Search for the cell housing the specified text and yield its [x, y] center coordinate. 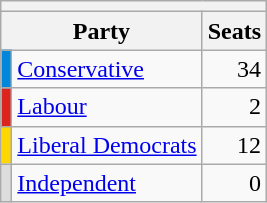
12 [234, 145]
Labour [107, 107]
34 [234, 69]
0 [234, 183]
Independent [107, 183]
Conservative [107, 69]
2 [234, 107]
Party [102, 31]
Seats [234, 31]
Liberal Democrats [107, 145]
